Provide the (x, y) coordinate of the cell's center where the given text is located.  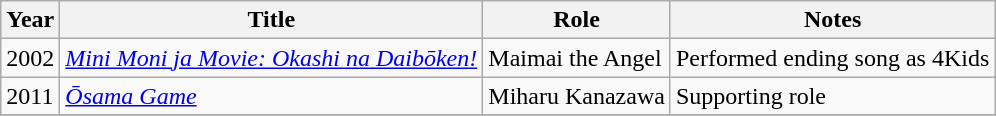
2011 (30, 96)
Ōsama Game (272, 96)
Performed ending song as 4Kids (832, 58)
Role (577, 20)
Mini Moni ja Movie: Okashi na Daibōken! (272, 58)
Supporting role (832, 96)
Year (30, 20)
2002 (30, 58)
Miharu Kanazawa (577, 96)
Notes (832, 20)
Maimai the Angel (577, 58)
Title (272, 20)
